Identify which cell holds the provided text, then report its (X, Y) central coordinate. 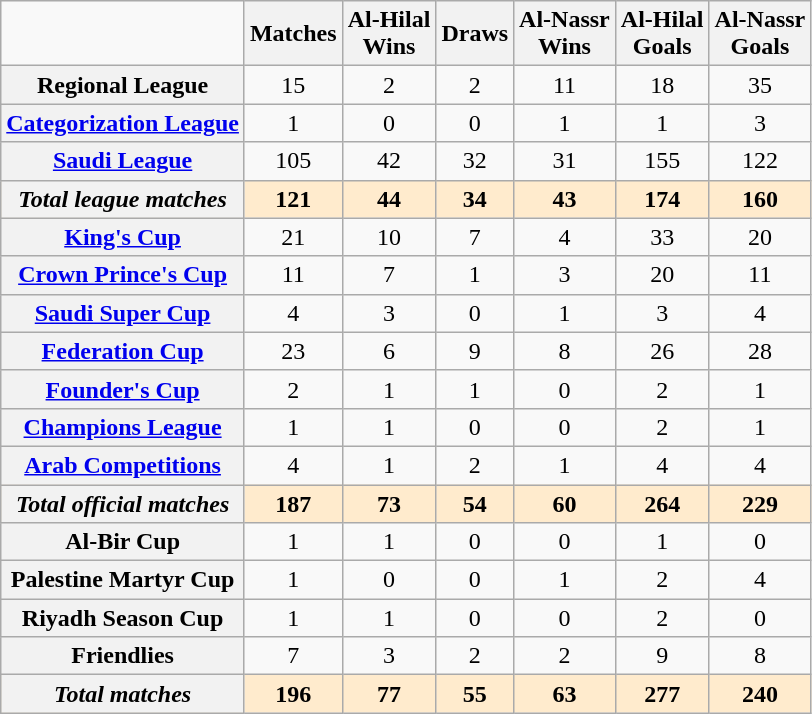
31 (565, 161)
43 (565, 199)
26 (662, 351)
73 (389, 503)
Al-NassrWins (565, 34)
Total official matches (123, 503)
160 (760, 199)
Al-NassrGoals (760, 34)
277 (662, 694)
Palestine Martyr Cup (123, 580)
Saudi League (123, 161)
34 (475, 199)
121 (293, 199)
23 (293, 351)
264 (662, 503)
King's Cup (123, 237)
Founder's Cup (123, 389)
Al-HilalGoals (662, 34)
Riyadh Season Cup (123, 618)
21 (293, 237)
105 (293, 161)
Crown Prince's Cup (123, 275)
Friendlies (123, 656)
54 (475, 503)
155 (662, 161)
28 (760, 351)
187 (293, 503)
42 (389, 161)
Saudi Super Cup (123, 313)
Categorization League (123, 123)
Matches (293, 34)
Al-Bir Cup (123, 542)
18 (662, 85)
77 (389, 694)
44 (389, 199)
35 (760, 85)
Arab Competitions (123, 465)
32 (475, 161)
Total league matches (123, 199)
33 (662, 237)
63 (565, 694)
Regional League (123, 85)
55 (475, 694)
Draws (475, 34)
229 (760, 503)
240 (760, 694)
Federation Cup (123, 351)
15 (293, 85)
174 (662, 199)
10 (389, 237)
Champions League (123, 427)
60 (565, 503)
Al-HilalWins (389, 34)
196 (293, 694)
122 (760, 161)
6 (389, 351)
Total matches (123, 694)
